Locate the cell with the specified text and output its [X, Y] center coordinate. 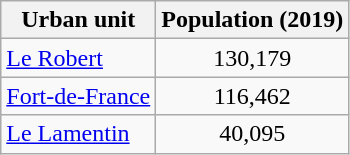
Urban unit [78, 20]
Le Robert [78, 58]
40,095 [252, 134]
Fort-de-France [78, 96]
116,462 [252, 96]
130,179 [252, 58]
Le Lamentin [78, 134]
Population (2019) [252, 20]
